Pinpoint the cell where the given text exists, returning its [x, y] midpoint coordinate. 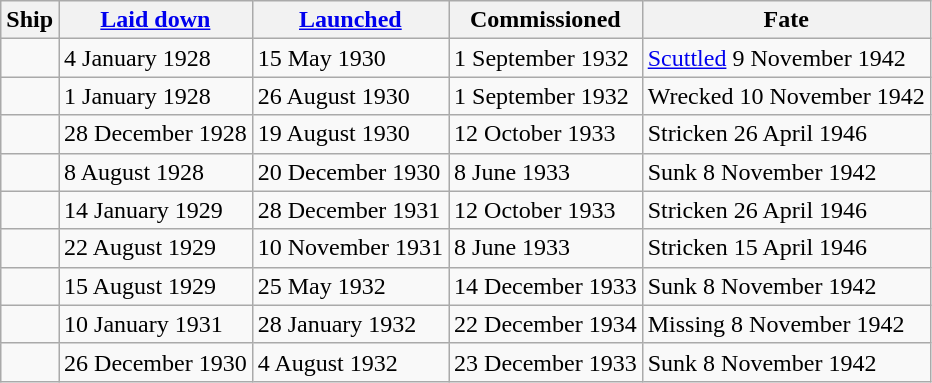
14 December 1933 [546, 286]
10 January 1931 [156, 324]
Commissioned [546, 20]
14 January 1929 [156, 210]
28 January 1932 [350, 324]
Stricken 15 April 1946 [786, 248]
Missing 8 November 1942 [786, 324]
22 December 1934 [546, 324]
23 December 1933 [546, 362]
19 August 1930 [350, 134]
15 May 1930 [350, 58]
4 January 1928 [156, 58]
26 December 1930 [156, 362]
26 August 1930 [350, 96]
Wrecked 10 November 1942 [786, 96]
Fate [786, 20]
8 August 1928 [156, 172]
4 August 1932 [350, 362]
Launched [350, 20]
28 December 1928 [156, 134]
15 August 1929 [156, 286]
28 December 1931 [350, 210]
Ship [30, 20]
25 May 1932 [350, 286]
1 January 1928 [156, 96]
10 November 1931 [350, 248]
Laid down [156, 20]
Scuttled 9 November 1942 [786, 58]
20 December 1930 [350, 172]
22 August 1929 [156, 248]
